Detect which cell encompasses the target text, then output its (x, y) center coordinate. 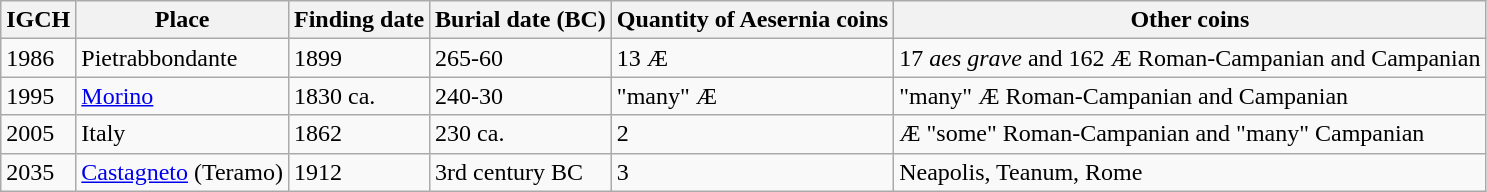
2005 (38, 134)
1986 (38, 58)
1830 ca. (358, 96)
Place (182, 20)
240-30 (521, 96)
Æ "some" Roman-Campanian and "many" Campanian (1190, 134)
3 (752, 172)
2 (752, 134)
2035 (38, 172)
"many" Æ (752, 96)
1899 (358, 58)
265-60 (521, 58)
230 ca. (521, 134)
17 aes grave and 162 Æ Roman-Campanian and Campanian (1190, 58)
Other coins (1190, 20)
Burial date (BC) (521, 20)
13 Æ (752, 58)
Pietrabbondante (182, 58)
IGCH (38, 20)
1912 (358, 172)
Quantity of Aesernia coins (752, 20)
Finding date (358, 20)
Italy (182, 134)
Morino (182, 96)
"many" Æ Roman-Campanian and Campanian (1190, 96)
Neapolis, Teanum, Rome (1190, 172)
1995 (38, 96)
3rd century BC (521, 172)
Castagneto (Teramo) (182, 172)
1862 (358, 134)
